Pinpoint the cell where the given text exists, returning its (X, Y) midpoint coordinate. 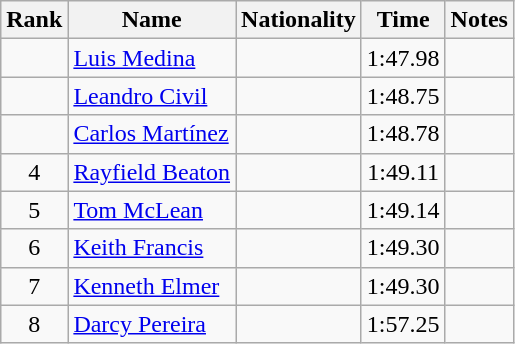
1:49.11 (403, 172)
8 (34, 324)
Tom McLean (152, 210)
Time (403, 20)
1:49.14 (403, 210)
Darcy Pereira (152, 324)
Carlos Martínez (152, 134)
7 (34, 286)
Rank (34, 20)
Keith Francis (152, 248)
Name (152, 20)
5 (34, 210)
Kenneth Elmer (152, 286)
1:47.98 (403, 58)
Rayfield Beaton (152, 172)
Leandro Civil (152, 96)
4 (34, 172)
1:57.25 (403, 324)
1:48.78 (403, 134)
Notes (479, 20)
Nationality (299, 20)
Luis Medina (152, 58)
6 (34, 248)
1:48.75 (403, 96)
